Pinpoint the cell where the given text exists, returning its [x, y] midpoint coordinate. 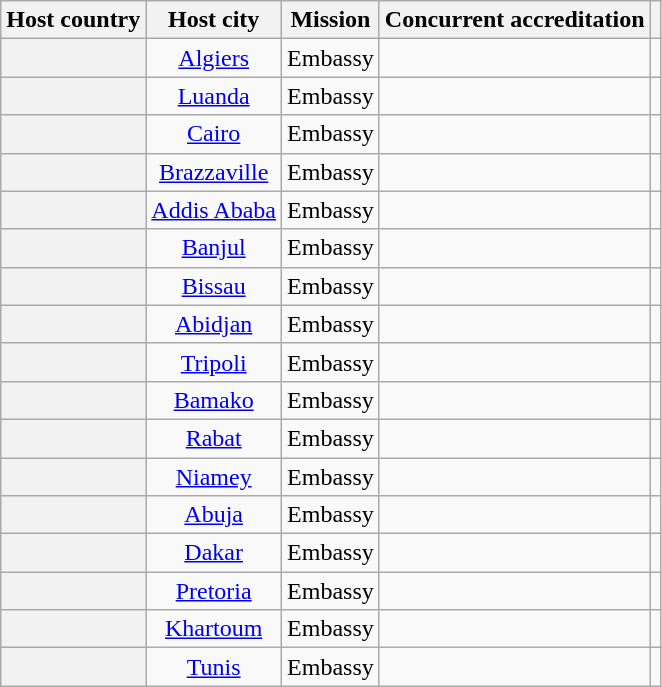
Abidjan [214, 324]
Mission [331, 20]
Addis Ababa [214, 210]
Rabat [214, 438]
Khartoum [214, 629]
Tunis [214, 667]
Bamako [214, 400]
Algiers [214, 58]
Host city [214, 20]
Brazzaville [214, 172]
Pretoria [214, 591]
Abuja [214, 515]
Niamey [214, 477]
Dakar [214, 553]
Concurrent accreditation [514, 20]
Bissau [214, 286]
Host country [74, 20]
Tripoli [214, 362]
Luanda [214, 96]
Banjul [214, 248]
Cairo [214, 134]
